Output the [x, y] coordinate of the center of the cell containing the given text.  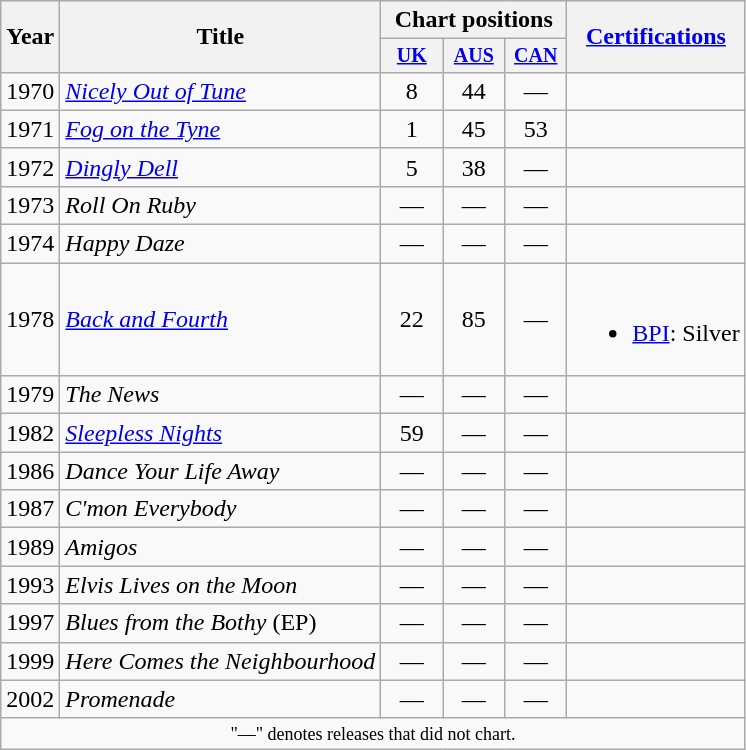
"—" denotes releases that did not chart. [373, 734]
1999 [30, 661]
45 [474, 129]
1982 [30, 433]
1973 [30, 205]
1971 [30, 129]
5 [412, 167]
Roll On Ruby [220, 205]
UK [412, 56]
Title [220, 37]
59 [412, 433]
Blues from the Bothy (EP) [220, 623]
1979 [30, 395]
1978 [30, 320]
AUS [474, 56]
53 [536, 129]
Sleepless Nights [220, 433]
Dance Your Life Away [220, 471]
Elvis Lives on the Moon [220, 585]
Here Comes the Neighbourhood [220, 661]
Promenade [220, 699]
1993 [30, 585]
1 [412, 129]
1974 [30, 244]
Dingly Dell [220, 167]
1986 [30, 471]
1972 [30, 167]
BPI: Silver [656, 320]
1989 [30, 547]
Year [30, 37]
The News [220, 395]
Chart positions [474, 20]
85 [474, 320]
1970 [30, 91]
Fog on the Tyne [220, 129]
22 [412, 320]
1987 [30, 509]
Certifications [656, 37]
1997 [30, 623]
Back and Fourth [220, 320]
44 [474, 91]
Happy Daze [220, 244]
C'mon Everybody [220, 509]
8 [412, 91]
Nicely Out of Tune [220, 91]
CAN [536, 56]
2002 [30, 699]
38 [474, 167]
Amigos [220, 547]
